For the text-containing cell, return its midpoint in (X, Y) coordinate format. 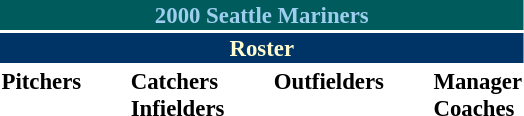
2000 Seattle Mariners (262, 15)
Roster (262, 48)
